For the text-containing cell, return its midpoint in (x, y) coordinate format. 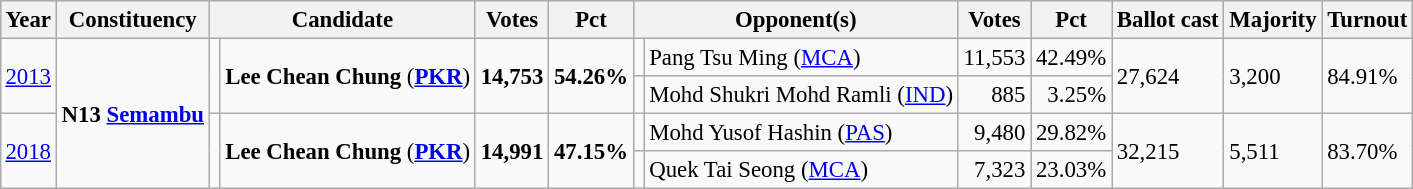
14,753 (512, 76)
Majority (1273, 20)
29.82% (1072, 133)
42.49% (1072, 57)
83.70% (1368, 152)
3.25% (1072, 95)
Quek Tai Seong (MCA) (801, 170)
27,624 (1168, 76)
47.15% (592, 152)
5,511 (1273, 152)
54.26% (592, 76)
32,215 (1168, 152)
23.03% (1072, 170)
Candidate (342, 20)
2013 (28, 76)
Year (28, 20)
2018 (28, 152)
N13 Semambu (132, 113)
84.91% (1368, 76)
14,991 (512, 152)
7,323 (994, 170)
Mohd Yusof Hashin (PAS) (801, 133)
3,200 (1273, 76)
885 (994, 95)
Opponent(s) (796, 20)
Turnout (1368, 20)
11,553 (994, 57)
Ballot cast (1168, 20)
Pang Tsu Ming (MCA) (801, 57)
Constituency (132, 20)
Mohd Shukri Mohd Ramli (IND) (801, 95)
9,480 (994, 133)
